Search for the cell housing the specified text and yield its [X, Y] center coordinate. 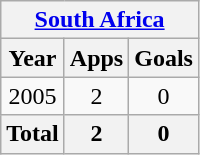
2005 [33, 96]
Apps [96, 58]
South Africa [100, 20]
Year [33, 58]
Goals [164, 58]
Total [33, 134]
